From the cell containing the given text, extract its center point as [x, y] coordinate. 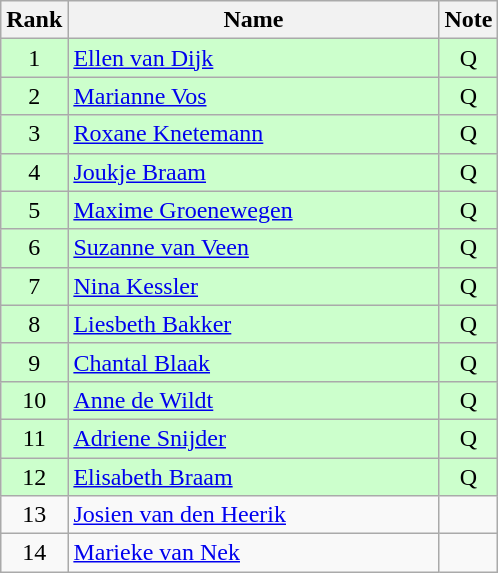
Josien van den Heerik [254, 515]
Joukje Braam [254, 172]
Name [254, 20]
13 [34, 515]
Ellen van Dijk [254, 58]
Suzanne van Veen [254, 248]
Chantal Blaak [254, 362]
2 [34, 96]
7 [34, 286]
1 [34, 58]
Adriene Snijder [254, 438]
4 [34, 172]
Nina Kessler [254, 286]
Maxime Groenewegen [254, 210]
Marieke van Nek [254, 553]
5 [34, 210]
Note [468, 20]
3 [34, 134]
Liesbeth Bakker [254, 324]
14 [34, 553]
8 [34, 324]
Elisabeth Braam [254, 477]
Anne de Wildt [254, 400]
Marianne Vos [254, 96]
Rank [34, 20]
10 [34, 400]
12 [34, 477]
9 [34, 362]
6 [34, 248]
11 [34, 438]
Roxane Knetemann [254, 134]
